Locate the cell with the specified text and output its (x, y) center coordinate. 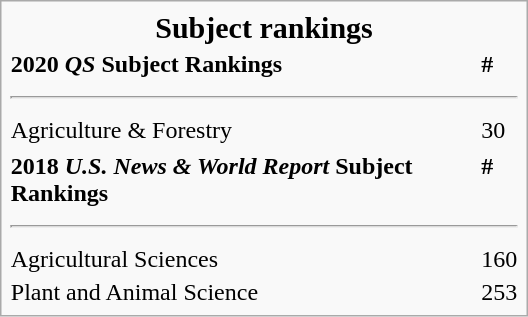
160 (500, 260)
2020 QS Subject Rankings (242, 65)
Agriculture & Forestry (242, 131)
253 (500, 293)
Subject rankings (264, 28)
Plant and Animal Science (242, 293)
2018 U.S. News & World Report Subject Rankings (242, 180)
30 (500, 131)
Agricultural Sciences (242, 260)
